From the cell containing the given text, extract its center point as (X, Y) coordinate. 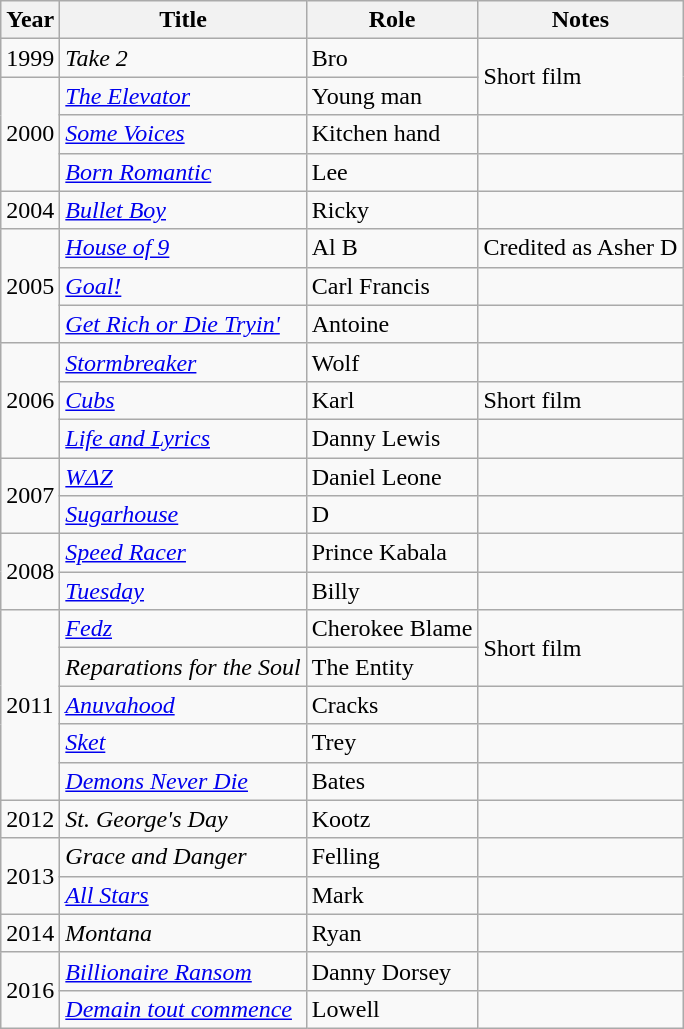
Daniel Leone (392, 477)
Cubs (183, 400)
Cracks (392, 705)
Demain tout commence (183, 1009)
Title (183, 20)
2014 (30, 933)
Cherokee Blame (392, 629)
Grace and Danger (183, 857)
Karl (392, 400)
Demons Never Die (183, 781)
Born Romantic (183, 172)
Tuesday (183, 591)
Danny Lewis (392, 438)
Role (392, 20)
Ryan (392, 933)
Bullet Boy (183, 210)
2016 (30, 990)
Year (30, 20)
D (392, 515)
All Stars (183, 895)
Lee (392, 172)
Wolf (392, 362)
Ricky (392, 210)
Credited as Asher D (580, 248)
Al B (392, 248)
Some Voices (183, 134)
Sugarhouse (183, 515)
Kootz (392, 819)
Danny Dorsey (392, 971)
Kitchen hand (392, 134)
Fedz (183, 629)
Goal! (183, 286)
The Elevator (183, 96)
Bro (392, 58)
Trey (392, 743)
Carl Francis (392, 286)
The Entity (392, 667)
Prince Kabala (392, 553)
2000 (30, 134)
2005 (30, 286)
2004 (30, 210)
Montana (183, 933)
Lowell (392, 1009)
St. George's Day (183, 819)
Billionaire Ransom (183, 971)
Young man (392, 96)
Speed Racer (183, 553)
Felling (392, 857)
House of 9 (183, 248)
Sket (183, 743)
2006 (30, 400)
WΔZ (183, 477)
Stormbreaker (183, 362)
Get Rich or Die Tryin' (183, 324)
Anuvahood (183, 705)
Bates (392, 781)
2013 (30, 876)
1999 (30, 58)
Life and Lyrics (183, 438)
Mark (392, 895)
2012 (30, 819)
Notes (580, 20)
Antoine (392, 324)
Reparations for the Soul (183, 667)
Billy (392, 591)
2011 (30, 705)
Take 2 (183, 58)
2008 (30, 572)
2007 (30, 496)
